Search for the cell housing the specified text and yield its (X, Y) center coordinate. 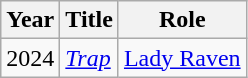
Role (182, 20)
Year (30, 20)
2024 (30, 58)
Trap (90, 58)
Lady Raven (182, 58)
Title (90, 20)
